Capture the cell that displays the provided text and extract its [x, y] central coordinate. 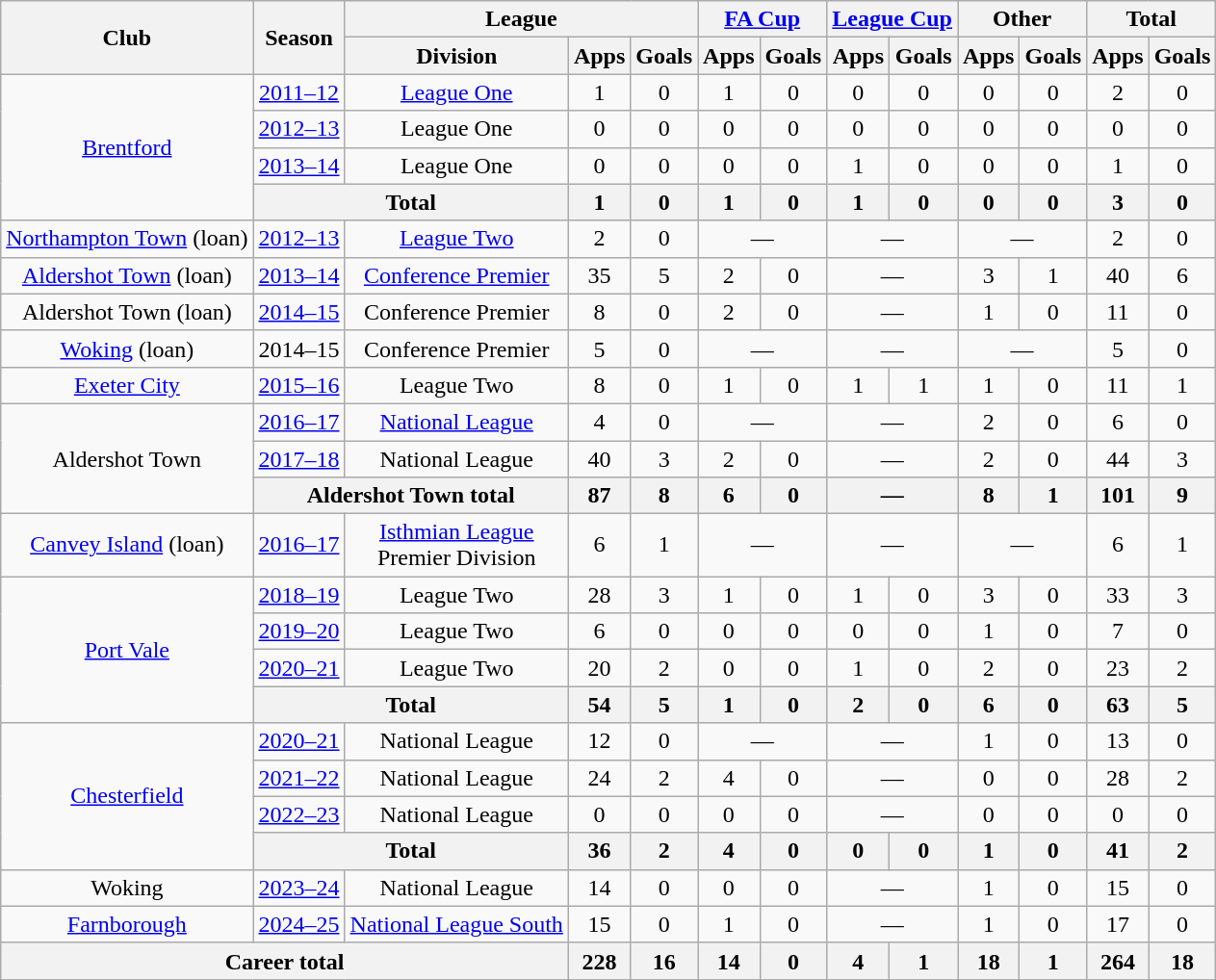
Isthmian LeaguePremier Division [456, 545]
17 [1118, 924]
Brentford [127, 147]
Aldershot Town [127, 458]
2021–22 [298, 778]
9 [1182, 496]
101 [1118, 496]
Career total [285, 961]
National League South [456, 924]
16 [664, 961]
7 [1118, 632]
2015–16 [298, 385]
League [522, 19]
2018–19 [298, 595]
Woking (loan) [127, 348]
League Cup [893, 19]
35 [599, 275]
Aldershot Town total [410, 496]
2011–12 [298, 92]
2017–18 [298, 459]
13 [1118, 741]
Chesterfield [127, 796]
Port Vale [127, 650]
Northampton Town (loan) [127, 239]
Club [127, 38]
12 [599, 741]
63 [1118, 705]
Canvey Island (loan) [127, 545]
Season [298, 38]
36 [599, 851]
87 [599, 496]
20 [599, 668]
41 [1118, 851]
264 [1118, 961]
Woking [127, 888]
2023–24 [298, 888]
Farnborough [127, 924]
FA Cup [763, 19]
Exeter City [127, 385]
228 [599, 961]
Division [456, 56]
2022–23 [298, 814]
Other [1022, 19]
23 [1118, 668]
33 [1118, 595]
54 [599, 705]
44 [1118, 459]
24 [599, 778]
2019–20 [298, 632]
2024–25 [298, 924]
